Provide the [x, y] coordinate of the cell's center where the given text is located.  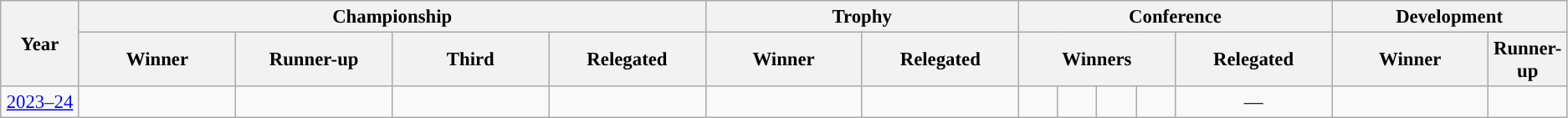
Championship [392, 17]
2023–24 [40, 102]
Conference [1175, 17]
Winners [1096, 60]
Trophy [862, 17]
Third [470, 60]
— [1253, 102]
Development [1449, 17]
Year [40, 44]
